Scan for the cell matching the given text and deliver its (x, y) coordinate at center. 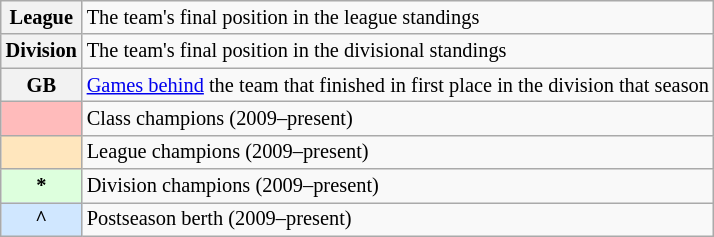
League (42, 17)
GB (42, 85)
Games behind the team that finished in first place in the division that season (398, 85)
Class champions (2009–present) (398, 118)
The team's final position in the divisional standings (398, 51)
* (42, 186)
Postseason berth (2009–present) (398, 219)
League champions (2009–present) (398, 152)
^ (42, 219)
Division champions (2009–present) (398, 186)
Division (42, 51)
The team's final position in the league standings (398, 17)
